Output the (x, y) coordinate of the center of the cell containing the given text.  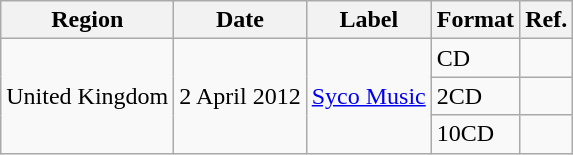
United Kingdom (88, 96)
2CD (475, 96)
CD (475, 58)
Date (240, 20)
10CD (475, 134)
Region (88, 20)
Label (368, 20)
2 April 2012 (240, 96)
Syco Music (368, 96)
Format (475, 20)
Ref. (546, 20)
